Detect which cell encompasses the target text, then output its (X, Y) center coordinate. 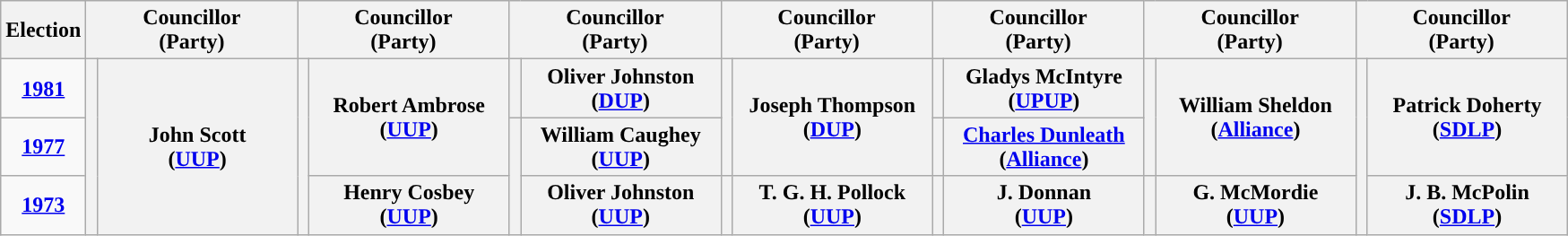
Henry Cosbey (UUP) (409, 205)
Gladys McIntyre (UPUP) (1044, 88)
Election (43, 31)
Patrick Doherty (SDLP) (1468, 118)
1973 (43, 205)
J. B. McPolin (SDLP) (1468, 205)
T. G. H. Pollock (UUP) (833, 205)
Oliver Johnston (UUP) (620, 205)
William Caughey (UUP) (620, 147)
1977 (43, 147)
Robert Ambrose (UUP) (409, 118)
John Scott (UUP) (197, 147)
G. McMordie (UUP) (1256, 205)
William Sheldon (Alliance) (1256, 118)
J. Donnan (UUP) (1044, 205)
1981 (43, 88)
Charles Dunleath (Alliance) (1044, 147)
Joseph Thompson (DUP) (833, 118)
Oliver Johnston (DUP) (620, 88)
